Capture the cell that displays the provided text and extract its (X, Y) central coordinate. 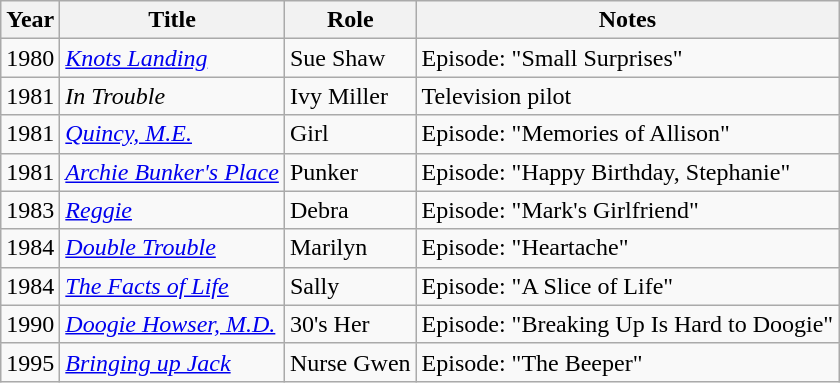
Sue Shaw (350, 58)
Double Trouble (172, 248)
Sally (350, 286)
Doogie Howser, M.D. (172, 324)
1980 (30, 58)
1983 (30, 210)
In Trouble (172, 96)
1995 (30, 362)
Episode: "Happy Birthday, Stephanie" (628, 172)
Episode: "Mark's Girlfriend" (628, 210)
Episode: "A Slice of Life" (628, 286)
Punker (350, 172)
Title (172, 20)
Episode: "The Beeper" (628, 362)
Girl (350, 134)
Quincy, M.E. (172, 134)
Notes (628, 20)
Year (30, 20)
Episode: "Heartache" (628, 248)
Bringing up Jack (172, 362)
Episode: "Breaking Up Is Hard to Doogie" (628, 324)
Reggie (172, 210)
Ivy Miller (350, 96)
Knots Landing (172, 58)
Episode: "Memories of Allison" (628, 134)
1990 (30, 324)
Nurse Gwen (350, 362)
Television pilot (628, 96)
Marilyn (350, 248)
The Facts of Life (172, 286)
Episode: "Small Surprises" (628, 58)
30's Her (350, 324)
Role (350, 20)
Debra (350, 210)
Archie Bunker's Place (172, 172)
